Determine the [X, Y] coordinate at the center of the cell enclosing the given text.  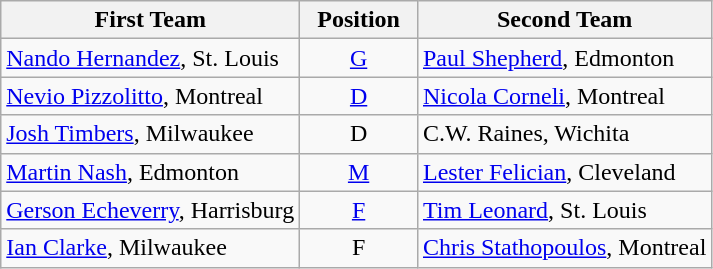
Chris Stathopoulos, Montreal [564, 248]
Paul Shepherd, Edmonton [564, 58]
Tim Leonard, St. Louis [564, 210]
C.W. Raines, Wichita [564, 134]
Second Team [564, 20]
Josh Timbers, Milwaukee [150, 134]
Position [359, 20]
Nicola Corneli, Montreal [564, 96]
Gerson Echeverry, Harrisburg [150, 210]
M [359, 172]
Nando Hernandez, St. Louis [150, 58]
G [359, 58]
First Team [150, 20]
Ian Clarke, Milwaukee [150, 248]
Nevio Pizzolitto, Montreal [150, 96]
Lester Felician, Cleveland [564, 172]
Martin Nash, Edmonton [150, 172]
